Scan for the cell matching the given text and deliver its (x, y) coordinate at center. 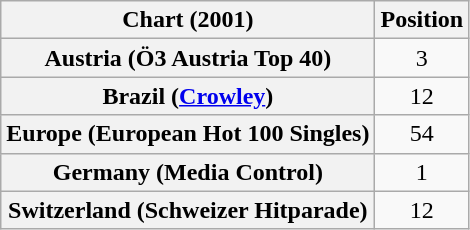
Chart (2001) (188, 20)
Switzerland (Schweizer Hitparade) (188, 210)
1 (422, 172)
Austria (Ö3 Austria Top 40) (188, 58)
Brazil (Crowley) (188, 96)
Germany (Media Control) (188, 172)
54 (422, 134)
Europe (European Hot 100 Singles) (188, 134)
3 (422, 58)
Position (422, 20)
